Provide the (X, Y) coordinate of the cell's center where the given text is located.  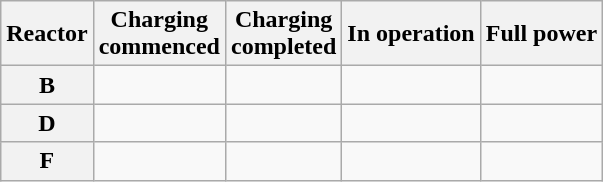
F (47, 161)
Full power (541, 34)
B (47, 85)
D (47, 123)
Reactor (47, 34)
Chargingcommenced (159, 34)
Chargingcompleted (283, 34)
In operation (411, 34)
